Output the [x, y] coordinate of the center of the cell containing the given text.  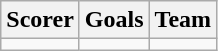
Scorer [40, 20]
Team [183, 20]
Goals [114, 20]
